Output the (X, Y) coordinate of the center of the cell containing the given text.  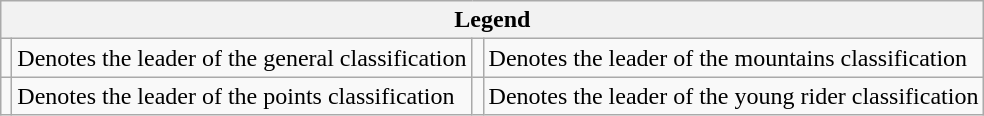
Denotes the leader of the points classification (242, 96)
Denotes the leader of the mountains classification (734, 58)
Legend (492, 20)
Denotes the leader of the young rider classification (734, 96)
Denotes the leader of the general classification (242, 58)
